Detect which cell encompasses the target text, then output its [X, Y] center coordinate. 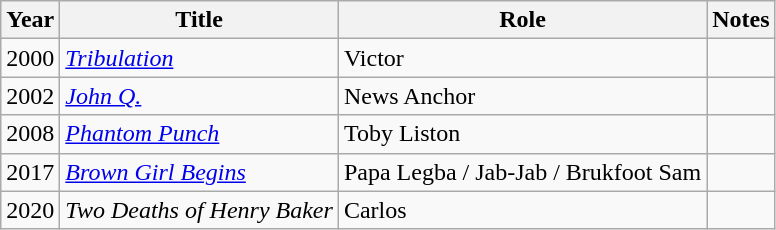
2008 [30, 134]
2000 [30, 58]
Brown Girl Begins [200, 172]
2020 [30, 210]
2017 [30, 172]
John Q. [200, 96]
Year [30, 20]
News Anchor [522, 96]
Toby Liston [522, 134]
Victor [522, 58]
2002 [30, 96]
Role [522, 20]
Notes [741, 20]
Phantom Punch [200, 134]
Carlos [522, 210]
Papa Legba / Jab-Jab / Brukfoot Sam [522, 172]
Tribulation [200, 58]
Title [200, 20]
Two Deaths of Henry Baker [200, 210]
